Pinpoint the cell where the given text exists, returning its (X, Y) midpoint coordinate. 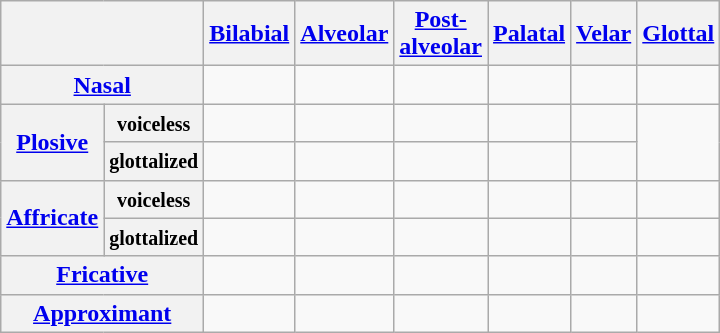
Nasal (102, 85)
Post- alveolar (441, 34)
Bilabial (250, 34)
Glottal (678, 34)
Affricate (52, 218)
Plosive (52, 142)
Fricative (102, 275)
Alveolar (344, 34)
Approximant (102, 313)
Palatal (530, 34)
Velar (604, 34)
